From the cell containing the given text, extract its center point as [X, Y] coordinate. 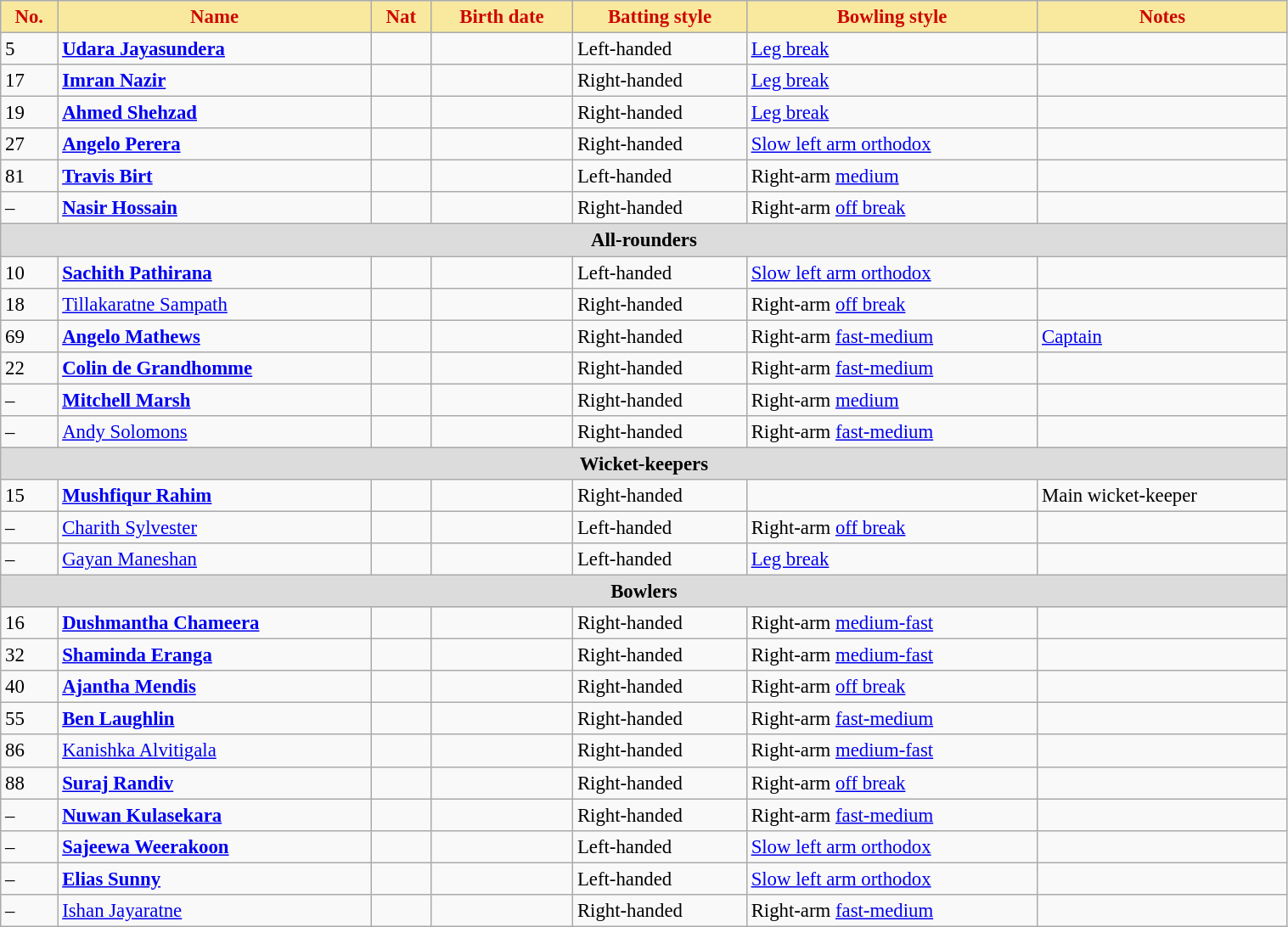
Nuwan Kulasekara [214, 815]
88 [29, 783]
Ben Laughlin [214, 719]
69 [29, 336]
Ahmed Shehzad [214, 113]
81 [29, 177]
Name [214, 17]
Sajeewa Weerakoon [214, 846]
Bowling style [891, 17]
19 [29, 113]
Main wicket-keeper [1162, 496]
Nat [401, 17]
32 [29, 655]
Shaminda Eranga [214, 655]
Charith Sylvester [214, 527]
Captain [1162, 336]
Andy Solomons [214, 432]
Suraj Randiv [214, 783]
5 [29, 49]
17 [29, 81]
Nasir Hossain [214, 208]
Ajantha Mendis [214, 687]
Travis Birt [214, 177]
10 [29, 272]
Udara Jayasundera [214, 49]
Angelo Perera [214, 144]
Gayan Maneshan [214, 559]
Notes [1162, 17]
Angelo Mathews [214, 336]
Ishan Jayaratne [214, 911]
Imran Nazir [214, 81]
Dushmantha Chameera [214, 623]
All-rounders [644, 240]
No. [29, 17]
86 [29, 751]
Wicket-keepers [644, 463]
Elias Sunny [214, 879]
55 [29, 719]
22 [29, 368]
Tillakaratne Sampath [214, 304]
Birth date [501, 17]
16 [29, 623]
Bowlers [644, 592]
Batting style [661, 17]
15 [29, 496]
Colin de Grandhomme [214, 368]
Mitchell Marsh [214, 400]
Sachith Pathirana [214, 272]
18 [29, 304]
27 [29, 144]
Kanishka Alvitigala [214, 751]
Mushfiqur Rahim [214, 496]
40 [29, 687]
